Capture the cell that displays the provided text and extract its [x, y] central coordinate. 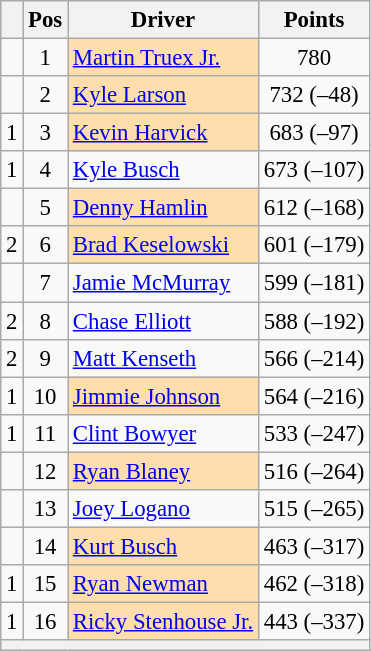
Kurt Busch [164, 546]
Joey Logano [164, 509]
Clint Bowyer [164, 433]
Matt Kenseth [164, 358]
9 [46, 358]
515 (–265) [314, 509]
14 [46, 546]
Kyle Busch [164, 170]
673 (–107) [314, 170]
6 [46, 245]
7 [46, 283]
11 [46, 433]
5 [46, 208]
8 [46, 321]
Points [314, 20]
Ryan Blaney [164, 471]
780 [314, 58]
599 (–181) [314, 283]
601 (–179) [314, 245]
516 (–264) [314, 471]
443 (–337) [314, 621]
462 (–318) [314, 584]
533 (–247) [314, 433]
612 (–168) [314, 208]
Kyle Larson [164, 95]
Brad Keselowski [164, 245]
Chase Elliott [164, 321]
16 [46, 621]
12 [46, 471]
Jamie McMurray [164, 283]
4 [46, 170]
Denny Hamlin [164, 208]
Jimmie Johnson [164, 396]
Kevin Harvick [164, 133]
Pos [46, 20]
10 [46, 396]
566 (–214) [314, 358]
463 (–317) [314, 546]
3 [46, 133]
Ricky Stenhouse Jr. [164, 621]
Ryan Newman [164, 584]
13 [46, 509]
588 (–192) [314, 321]
732 (–48) [314, 95]
15 [46, 584]
Driver [164, 20]
Martin Truex Jr. [164, 58]
683 (–97) [314, 133]
564 (–216) [314, 396]
